Return the (x, y) coordinate for the center point of the cell that contains the specified text.  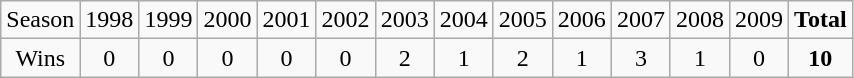
2001 (286, 20)
Season (40, 20)
2005 (522, 20)
1998 (110, 20)
Total (821, 20)
Wins (40, 58)
2007 (640, 20)
3 (640, 58)
2006 (582, 20)
2003 (404, 20)
10 (821, 58)
2004 (464, 20)
1999 (168, 20)
2000 (228, 20)
2002 (346, 20)
2008 (700, 20)
2009 (758, 20)
